From the cell containing the given text, extract its center point as (X, Y) coordinate. 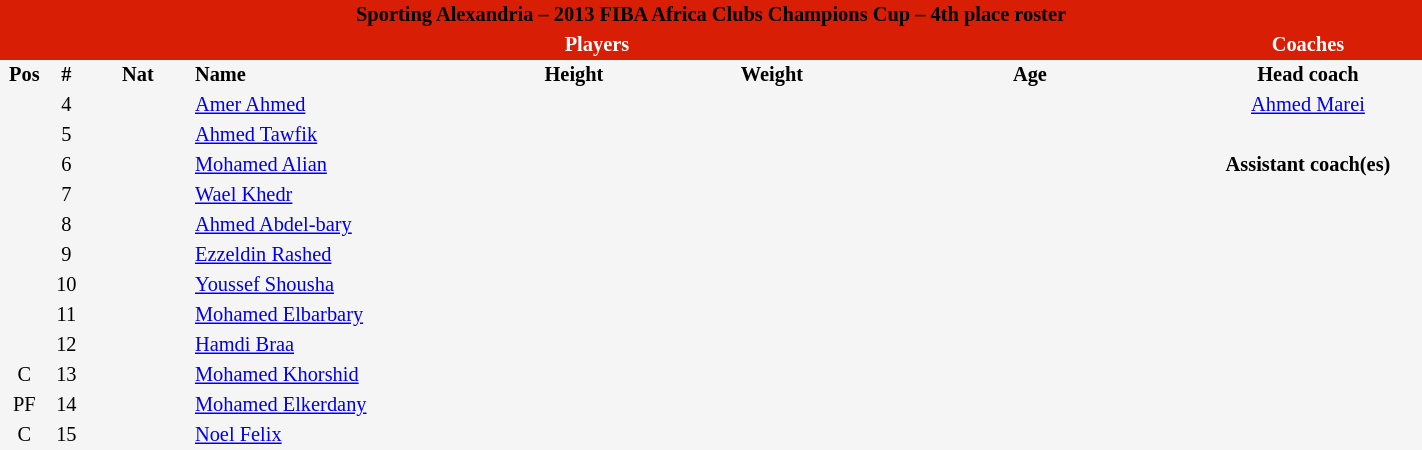
Assistant coach(es) (1308, 165)
15 (66, 435)
Amer Ahmed (331, 105)
Ahmed Abdel-bary (331, 225)
Height (574, 75)
Nat (138, 75)
Mohamed Elkerdany (331, 405)
6 (66, 165)
Ezzeldin Rashed (331, 255)
Mohamed Elbarbary (331, 315)
14 (66, 405)
Pos (24, 75)
Head coach (1308, 75)
8 (66, 225)
Coaches (1308, 45)
11 (66, 315)
7 (66, 195)
5 (66, 135)
# (66, 75)
13 (66, 375)
Ahmed Marei (1308, 105)
10 (66, 285)
12 (66, 345)
Mohamed Khorshid (331, 375)
PF (24, 405)
Players (597, 45)
Mohamed Alian (331, 165)
Ahmed Tawfik (331, 135)
Name (331, 75)
Youssef Shousha (331, 285)
Noel Felix (331, 435)
Wael Khedr (331, 195)
Weight (772, 75)
Age (1030, 75)
Sporting Alexandria – 2013 FIBA Africa Clubs Champions Cup – 4th place roster (711, 15)
Hamdi Braa (331, 345)
4 (66, 105)
9 (66, 255)
